Search for the cell housing the specified text and yield its [x, y] center coordinate. 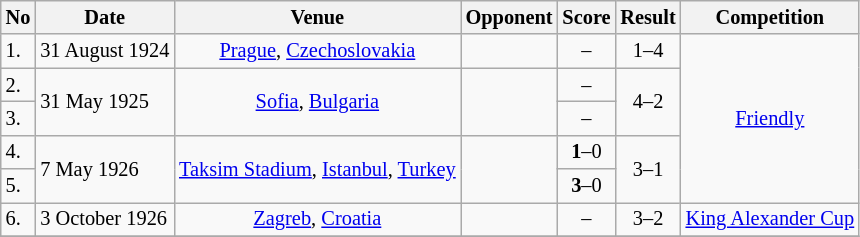
2. [18, 85]
5. [18, 186]
Venue [317, 17]
31 May 1925 [104, 102]
3 October 1926 [104, 219]
4–2 [648, 102]
Sofia, Bulgaria [317, 102]
1. [18, 51]
No [18, 17]
King Alexander Cup [770, 219]
1–4 [648, 51]
3–1 [648, 168]
Friendly [770, 118]
6. [18, 219]
Taksim Stadium, Istanbul, Turkey [317, 168]
4. [18, 152]
3–0 [586, 186]
Result [648, 17]
Zagreb, Croatia [317, 219]
Prague, Czechoslovakia [317, 51]
Competition [770, 17]
3. [18, 118]
31 August 1924 [104, 51]
7 May 1926 [104, 168]
Opponent [510, 17]
Date [104, 17]
1–0 [586, 152]
3–2 [648, 219]
Score [586, 17]
